Pinpoint the cell where the given text exists, returning its [X, Y] midpoint coordinate. 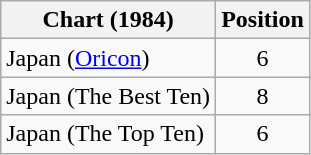
Japan (Oricon) [108, 58]
Position [263, 20]
Chart (1984) [108, 20]
Japan (The Top Ten) [108, 134]
8 [263, 96]
Japan (The Best Ten) [108, 96]
